From the cell containing the given text, extract its center point as [X, Y] coordinate. 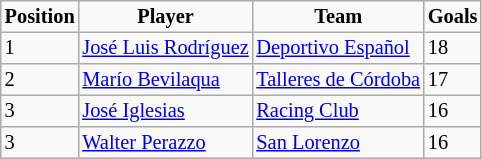
Position [40, 17]
Marío Bevilaqua [165, 80]
Talleres de Córdoba [338, 80]
1 [40, 48]
2 [40, 80]
Goals [452, 17]
José Luis Rodríguez [165, 48]
Deportivo Español [338, 48]
Team [338, 17]
Racing Club [338, 111]
18 [452, 48]
San Lorenzo [338, 143]
17 [452, 80]
José Iglesias [165, 111]
Walter Perazzo [165, 143]
Player [165, 17]
